Return the (x, y) coordinate for the center point of the cell that contains the specified text.  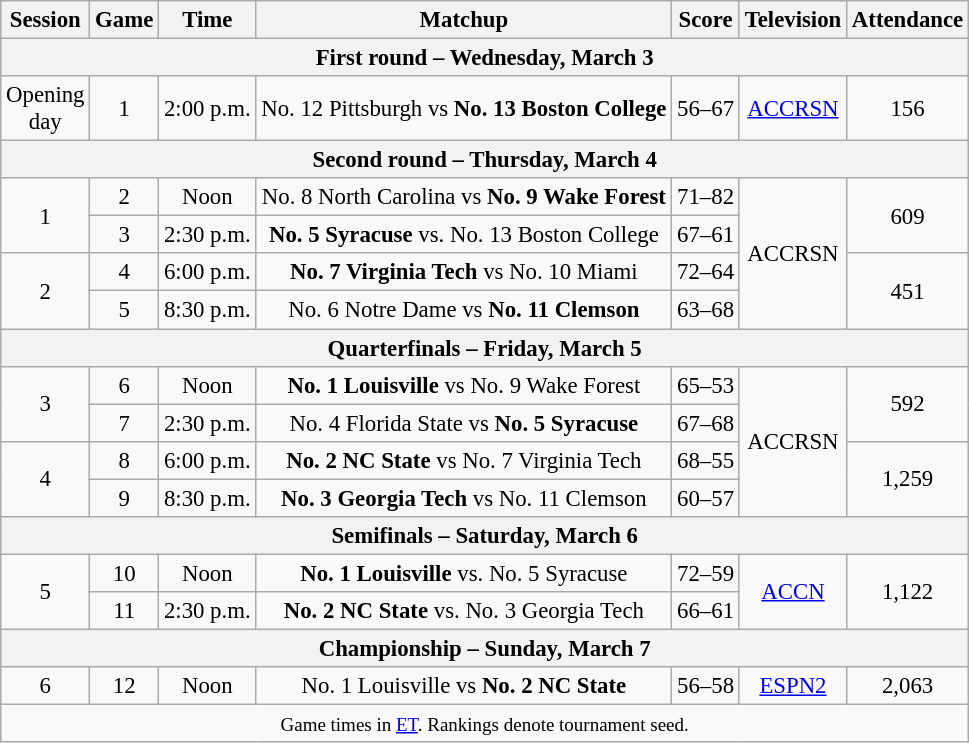
12 (124, 686)
10 (124, 573)
60–57 (706, 498)
No. 1 Louisville vs No. 2 NC State (464, 686)
No. 1 Louisville vs No. 9 Wake Forest (464, 385)
592 (908, 404)
56–58 (706, 686)
156 (908, 108)
65–53 (706, 385)
Semifinals – Saturday, March 6 (485, 536)
11 (124, 611)
No. 8 North Carolina vs No. 9 Wake Forest (464, 197)
No. 6 Notre Dame vs No. 11 Clemson (464, 310)
Time (208, 20)
Second round – Thursday, March 4 (485, 160)
No. 3 Georgia Tech vs No. 11 Clemson (464, 498)
Television (792, 20)
609 (908, 216)
9 (124, 498)
Score (706, 20)
1,122 (908, 592)
67–61 (706, 235)
Matchup (464, 20)
451 (908, 292)
2:00 p.m. (208, 108)
Attendance (908, 20)
ESPN2 (792, 686)
7 (124, 423)
68–55 (706, 460)
No. 7 Virginia Tech vs No. 10 Miami (464, 273)
No. 4 Florida State vs No. 5 Syracuse (464, 423)
72–59 (706, 573)
Game (124, 20)
Quarterfinals – Friday, March 5 (485, 348)
67–68 (706, 423)
No. 2 NC State vs. No. 3 Georgia Tech (464, 611)
56–67 (706, 108)
8 (124, 460)
63–68 (706, 310)
No. 5 Syracuse vs. No. 13 Boston College (464, 235)
Game times in ET. Rankings denote tournament seed. (485, 724)
66–61 (706, 611)
Session (46, 20)
First round – Wednesday, March 3 (485, 58)
71–82 (706, 197)
1,259 (908, 478)
72–64 (706, 273)
Openingday (46, 108)
2,063 (908, 686)
No. 2 NC State vs No. 7 Virginia Tech (464, 460)
Championship – Sunday, March 7 (485, 648)
ACCN (792, 592)
No. 12 Pittsburgh vs No. 13 Boston College (464, 108)
No. 1 Louisville vs. No. 5 Syracuse (464, 573)
